Find where the given text appears and provide that cell's center as [x, y] coordinate. 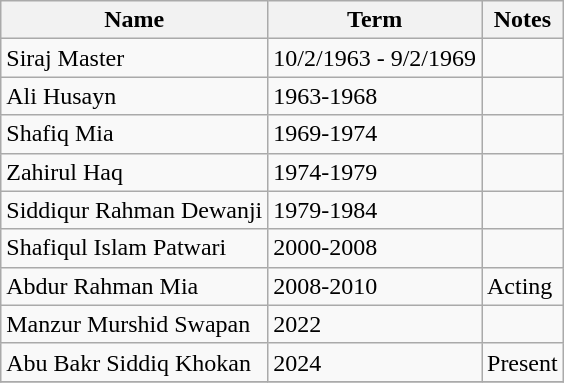
Term [375, 20]
Siddiqur Rahman Dewanji [134, 210]
10/2/1963 - 9/2/1969 [375, 58]
Acting [523, 286]
1969-1974 [375, 134]
Name [134, 20]
Abdur Rahman Mia [134, 286]
2000-2008 [375, 248]
Present [523, 362]
Siraj Master [134, 58]
Ali Husayn [134, 96]
Zahirul Haq [134, 172]
2024 [375, 362]
Notes [523, 20]
Shafiqul Islam Patwari [134, 248]
2022 [375, 324]
Abu Bakr Siddiq Khokan [134, 362]
1979-1984 [375, 210]
2008-2010 [375, 286]
1963-1968 [375, 96]
1974-1979 [375, 172]
Manzur Murshid Swapan [134, 324]
Shafiq Mia [134, 134]
